Provide the [X, Y] coordinate of the cell's center where the given text is located.  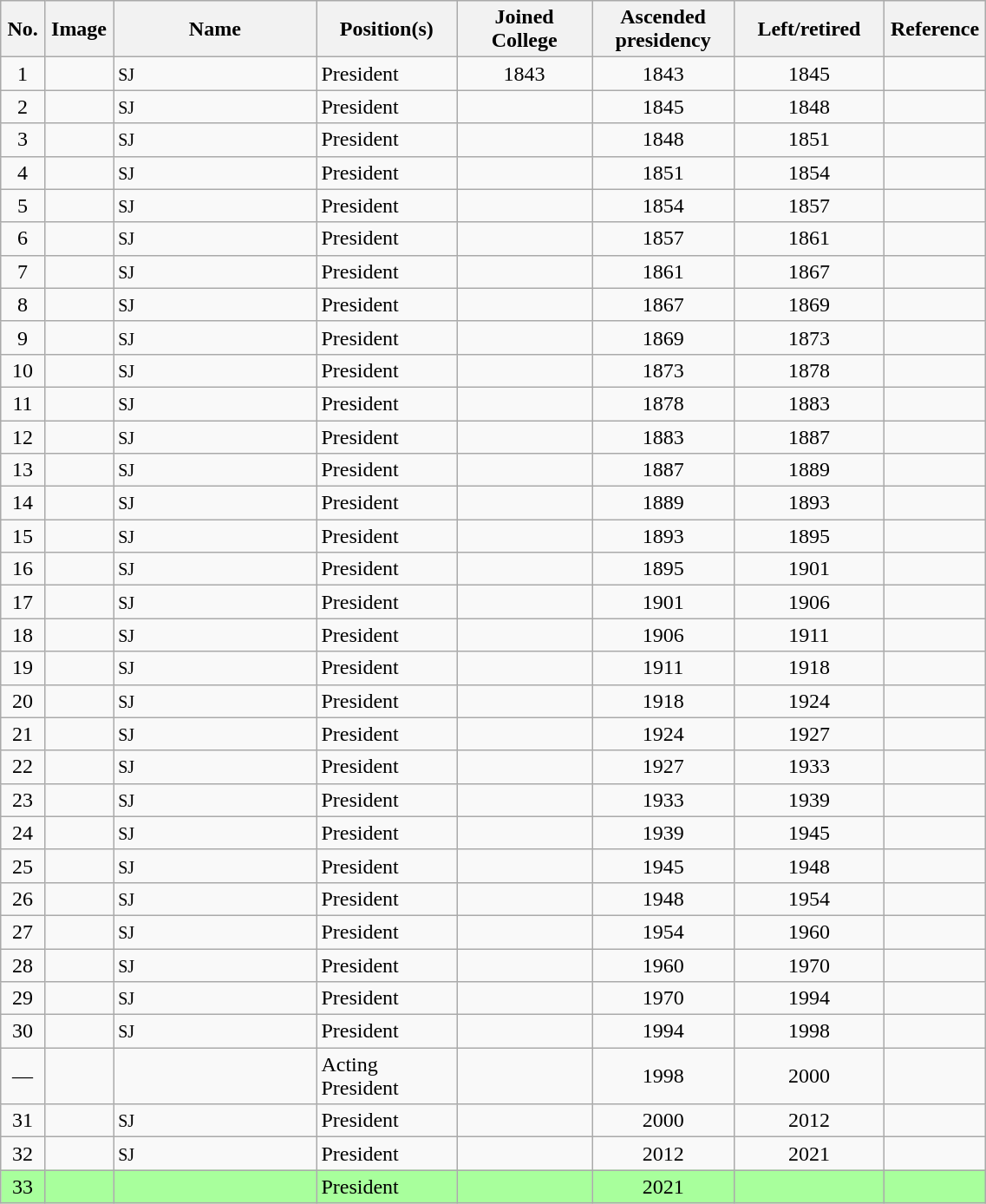
23 [23, 800]
Acting President [387, 1076]
26 [23, 899]
5 [23, 206]
No. [23, 29]
22 [23, 767]
Left/retired [810, 29]
8 [23, 304]
Name [215, 29]
Ascended presidency [663, 29]
25 [23, 866]
18 [23, 635]
20 [23, 701]
Joined College [525, 29]
2 [23, 107]
9 [23, 337]
1 [23, 74]
11 [23, 403]
29 [23, 998]
16 [23, 569]
24 [23, 833]
15 [23, 536]
32 [23, 1154]
6 [23, 239]
Position(s) [387, 29]
13 [23, 470]
30 [23, 1031]
Image [78, 29]
12 [23, 436]
10 [23, 370]
31 [23, 1121]
— [23, 1076]
3 [23, 140]
Reference [935, 29]
21 [23, 734]
4 [23, 173]
7 [23, 272]
33 [23, 1187]
19 [23, 668]
17 [23, 602]
27 [23, 932]
14 [23, 503]
28 [23, 965]
